Provide the (x, y) coordinate of the cell's center where the given text is located.  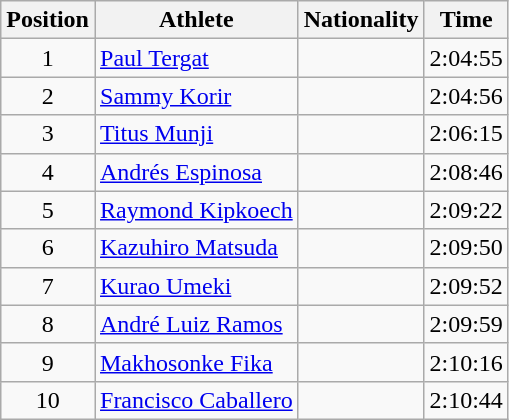
2:09:22 (466, 210)
Sammy Korir (196, 96)
2:06:15 (466, 134)
Athlete (196, 20)
Nationality (361, 20)
André Luiz Ramos (196, 324)
2:04:55 (466, 58)
2:10:44 (466, 400)
2:09:50 (466, 248)
Titus Munji (196, 134)
Kazuhiro Matsuda (196, 248)
Kurao Umeki (196, 286)
8 (48, 324)
2:04:56 (466, 96)
5 (48, 210)
Paul Tergat (196, 58)
Makhosonke Fika (196, 362)
Time (466, 20)
6 (48, 248)
2:10:16 (466, 362)
2 (48, 96)
2:09:52 (466, 286)
2:09:59 (466, 324)
4 (48, 172)
1 (48, 58)
Andrés Espinosa (196, 172)
3 (48, 134)
Raymond Kipkoech (196, 210)
2:08:46 (466, 172)
7 (48, 286)
Francisco Caballero (196, 400)
Position (48, 20)
9 (48, 362)
10 (48, 400)
